Capture the cell that displays the provided text and extract its (x, y) central coordinate. 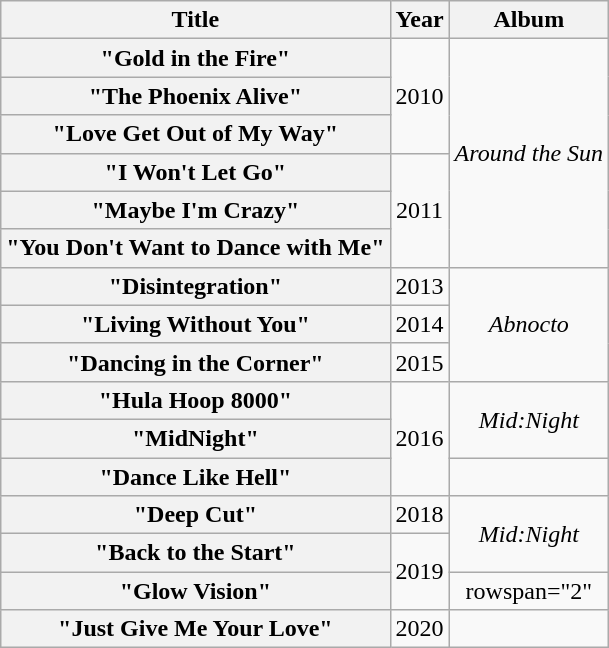
"Back to the Start" (196, 553)
"Disintegration" (196, 286)
2015 (420, 362)
"Glow Vision" (196, 591)
Title (196, 20)
"Dance Like Hell" (196, 477)
"Maybe I'm Crazy" (196, 210)
"The Phoenix Alive" (196, 96)
Album (528, 20)
2011 (420, 210)
"Love Get Out of My Way" (196, 134)
"Dancing in the Corner" (196, 362)
"Gold in the Fire" (196, 58)
"You Don't Want to Dance with Me" (196, 248)
rowspan="2" (528, 591)
2019 (420, 572)
2018 (420, 515)
Around the Sun (528, 153)
"Just Give Me Your Love" (196, 629)
"I Won't Let Go" (196, 172)
"Living Without You" (196, 324)
Year (420, 20)
"MidNight" (196, 438)
2013 (420, 286)
2016 (420, 438)
2020 (420, 629)
2010 (420, 96)
"Deep Cut" (196, 515)
"Hula Hoop 8000" (196, 400)
Abnocto (528, 324)
2014 (420, 324)
